Find where the given text appears and provide that cell's center as [x, y] coordinate. 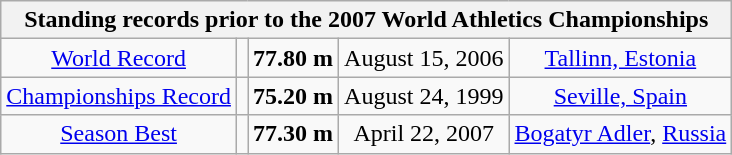
75.20 m [294, 96]
77.80 m [294, 58]
World Record [119, 58]
Season Best [119, 134]
77.30 m [294, 134]
August 24, 1999 [424, 96]
August 15, 2006 [424, 58]
April 22, 2007 [424, 134]
Standing records prior to the 2007 World Athletics Championships [366, 20]
Bogatyr Adler, Russia [620, 134]
Championships Record [119, 96]
Tallinn, Estonia [620, 58]
Seville, Spain [620, 96]
